Capture the cell that displays the provided text and extract its [X, Y] central coordinate. 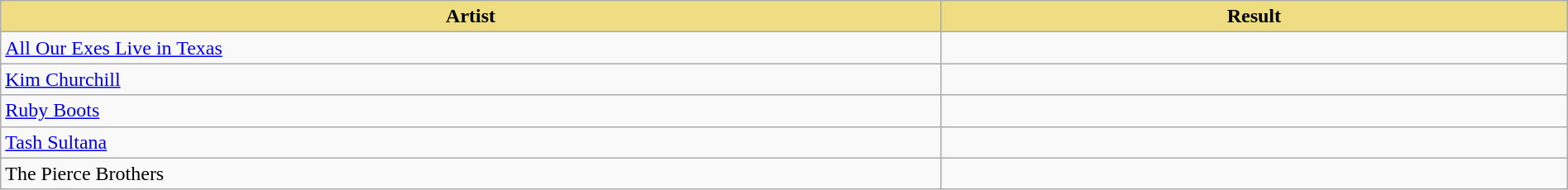
Artist [471, 17]
Kim Churchill [471, 79]
Result [1254, 17]
The Pierce Brothers [471, 173]
Tash Sultana [471, 142]
All Our Exes Live in Texas [471, 48]
Ruby Boots [471, 111]
